For the text-containing cell, return its midpoint in [x, y] coordinate format. 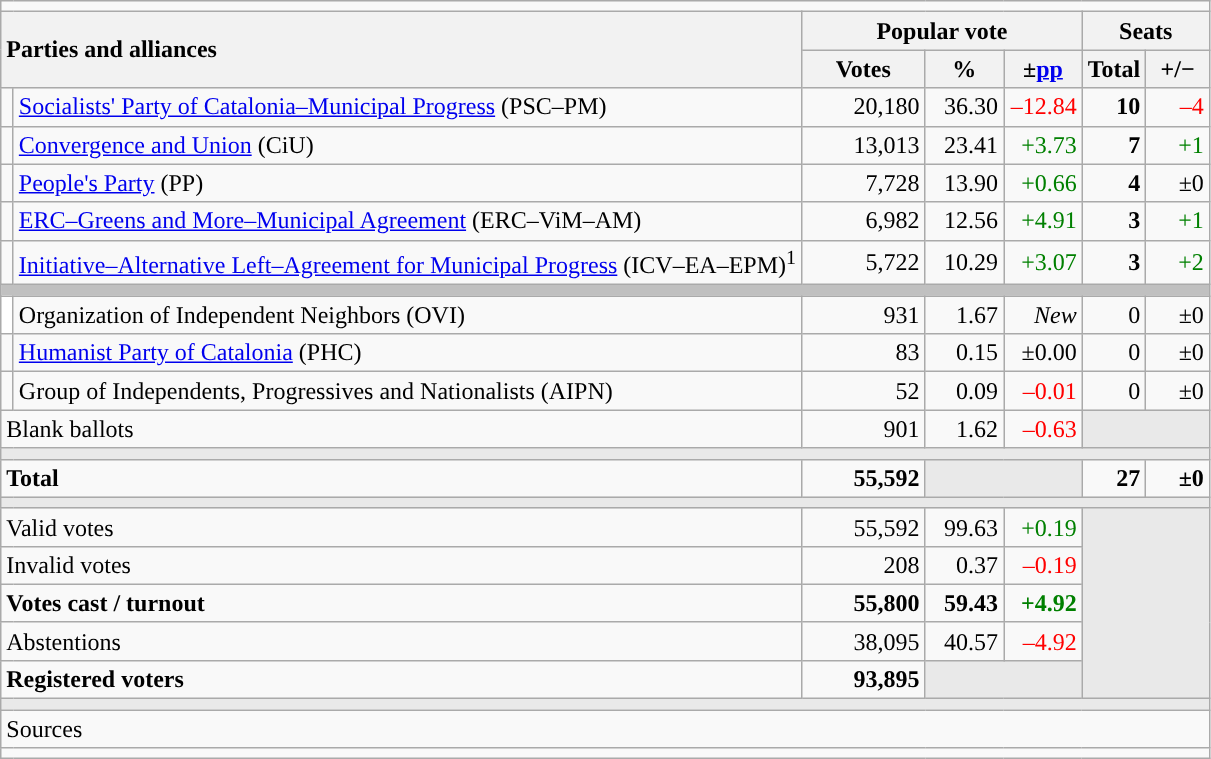
Popular vote [942, 31]
6,982 [864, 221]
Parties and alliances [402, 50]
Group of Independents, Progressives and Nationalists (AIPN) [407, 391]
+4.92 [1044, 603]
–0.63 [1044, 429]
23.41 [964, 145]
7 [1114, 145]
Initiative–Alternative Left–Agreement for Municipal Progress (ICV–EA–EPM)1 [407, 262]
+/− [1178, 69]
5,722 [864, 262]
Valid votes [402, 527]
83 [864, 353]
40.57 [964, 641]
Organization of Independent Neighbors (OVI) [407, 315]
% [964, 69]
Registered voters [402, 679]
+3.73 [1044, 145]
Votes cast / turnout [402, 603]
Blank ballots [402, 429]
–12.84 [1044, 107]
Socialists' Party of Catalonia–Municipal Progress (PSC–PM) [407, 107]
+2 [1178, 262]
52 [864, 391]
Votes [864, 69]
901 [864, 429]
Abstentions [402, 641]
10 [1114, 107]
–0.19 [1044, 565]
4 [1114, 183]
Seats [1146, 31]
±pp [1044, 69]
27 [1114, 478]
38,095 [864, 641]
12.56 [964, 221]
Humanist Party of Catalonia (PHC) [407, 353]
208 [864, 565]
931 [864, 315]
20,180 [864, 107]
–0.01 [1044, 391]
99.63 [964, 527]
13,013 [864, 145]
+0.19 [1044, 527]
±0.00 [1044, 353]
+0.66 [1044, 183]
1.67 [964, 315]
55,800 [864, 603]
ERC–Greens and More–Municipal Agreement (ERC–ViM–AM) [407, 221]
People's Party (PP) [407, 183]
7,728 [864, 183]
0.09 [964, 391]
0.15 [964, 353]
59.43 [964, 603]
36.30 [964, 107]
–4.92 [1044, 641]
+3.07 [1044, 262]
Sources [606, 729]
–4 [1178, 107]
Invalid votes [402, 565]
New [1044, 315]
Convergence and Union (CiU) [407, 145]
0.37 [964, 565]
10.29 [964, 262]
+4.91 [1044, 221]
1.62 [964, 429]
93,895 [864, 679]
13.90 [964, 183]
